Provide the (x, y) coordinate of the cell's center where the given text is located.  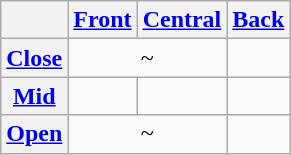
Central (182, 20)
Front (102, 20)
Back (258, 20)
Mid (34, 96)
Open (34, 134)
Close (34, 58)
